Output the (X, Y) coordinate of the center of the cell containing the given text.  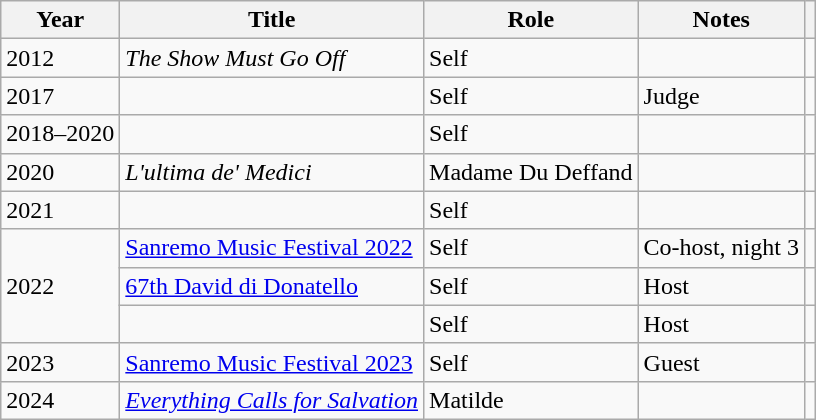
Notes (721, 20)
Year (60, 20)
2021 (60, 210)
2020 (60, 172)
2012 (60, 58)
Everything Calls for Salvation (272, 400)
Sanremo Music Festival 2022 (272, 248)
Matilde (532, 400)
Sanremo Music Festival 2023 (272, 362)
The Show Must Go Off (272, 58)
Co-host, night 3 (721, 248)
2017 (60, 96)
67th David di Donatello (272, 286)
Role (532, 20)
Judge (721, 96)
2018–2020 (60, 134)
2023 (60, 362)
L'ultima de' Medici (272, 172)
Madame Du Deffand (532, 172)
Guest (721, 362)
2024 (60, 400)
2022 (60, 286)
Title (272, 20)
